Find where the given text appears and provide that cell's center as [X, Y] coordinate. 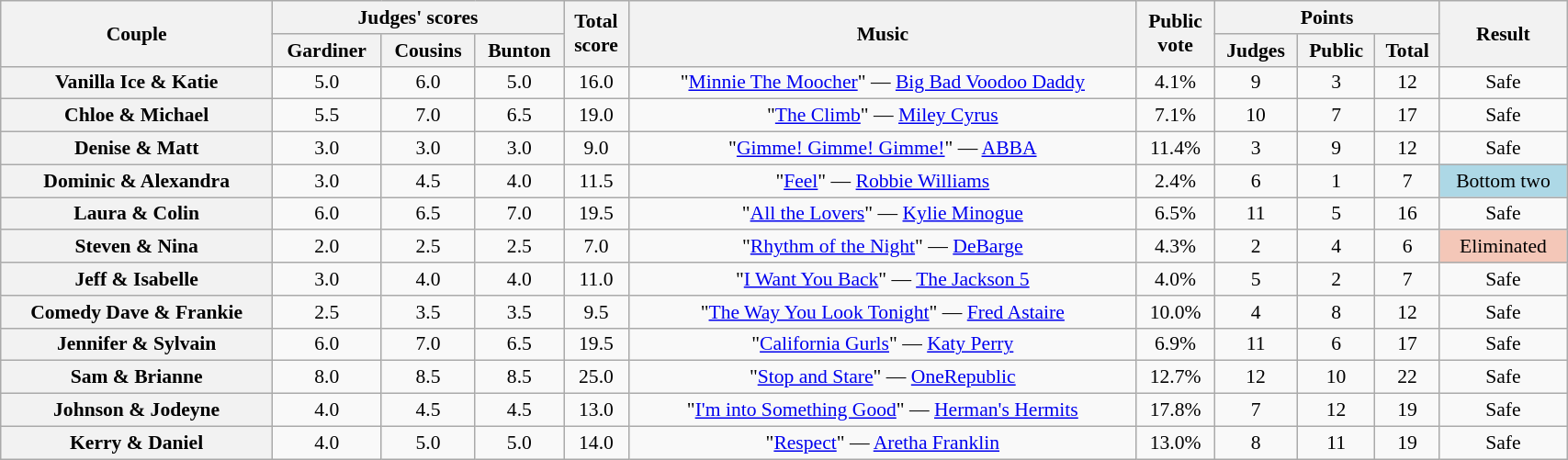
"Gimme! Gimme! Gimme!" — ABBA [882, 149]
"The Climb" — Miley Cyrus [882, 116]
"All the Lovers" — Kylie Minogue [882, 214]
Kerry & Daniel [137, 443]
"I'm into Something Good" — Herman's Hermits [882, 410]
Chloe & Michael [137, 116]
Publicvote [1176, 33]
Gardiner [327, 50]
Result [1503, 33]
Couple [137, 33]
"Feel" — Robbie Williams [882, 181]
13.0 [597, 410]
25.0 [597, 377]
16.0 [597, 83]
6.9% [1176, 344]
Bottom two [1503, 181]
Jeff & Isabelle [137, 279]
11.0 [597, 279]
7.1% [1176, 116]
"The Way You Look Tonight" — Fred Astaire [882, 312]
13.0% [1176, 443]
4.0% [1176, 279]
6.5% [1176, 214]
Sam & Brianne [137, 377]
Judges' scores [419, 17]
9.0 [597, 149]
10.0% [1176, 312]
Eliminated [1503, 247]
"Stop and Stare" — OneRepublic [882, 377]
Steven & Nina [137, 247]
Points [1326, 17]
11.5 [597, 181]
Vanilla Ice & Katie [137, 83]
17.8% [1176, 410]
"Rhythm of the Night" — DeBarge [882, 247]
2.0 [327, 247]
16 [1407, 214]
Public [1336, 50]
Comedy Dave & Frankie [137, 312]
"Respect" — Aretha Franklin [882, 443]
Laura & Colin [137, 214]
11.4% [1176, 149]
Total [1407, 50]
Cousins [428, 50]
22 [1407, 377]
Denise & Matt [137, 149]
9.5 [597, 312]
Totalscore [597, 33]
4.3% [1176, 247]
Dominic & Alexandra [137, 181]
12.7% [1176, 377]
2.4% [1176, 181]
4.1% [1176, 83]
8.0 [327, 377]
19.0 [597, 116]
"Minnie The Moocher" — Big Bad Voodoo Daddy [882, 83]
5.5 [327, 116]
Music [882, 33]
Judges [1256, 50]
Jennifer & Sylvain [137, 344]
"California Gurls" — Katy Perry [882, 344]
1 [1336, 181]
"I Want You Back" — The Jackson 5 [882, 279]
14.0 [597, 443]
Johnson & Jodeyne [137, 410]
Bunton [519, 50]
